Detect which cell encompasses the target text, then output its (X, Y) center coordinate. 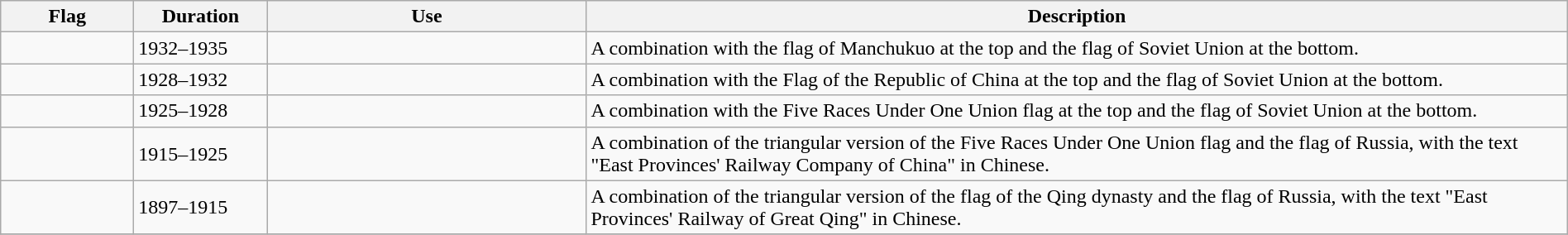
Use (427, 17)
1928–1932 (200, 79)
A combination with the Flag of the Republic of China at the top and the flag of Soviet Union at the bottom. (1077, 79)
Description (1077, 17)
1915–1925 (200, 154)
A combination with the flag of Manchukuo at the top and the flag of Soviet Union at the bottom. (1077, 48)
1897–1915 (200, 207)
1925–1928 (200, 111)
1932–1935 (200, 48)
Duration (200, 17)
A combination with the Five Races Under One Union flag at the top and the flag of Soviet Union at the bottom. (1077, 111)
Flag (68, 17)
